Detect which cell encompasses the target text, then output its [x, y] center coordinate. 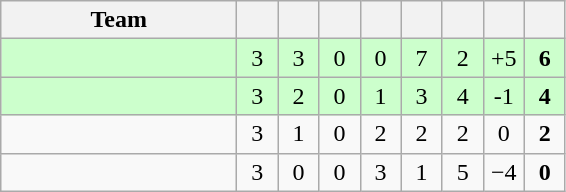
+5 [504, 58]
7 [422, 58]
Team [119, 20]
−4 [504, 172]
5 [462, 172]
-1 [504, 96]
6 [544, 58]
